Identify which cell holds the provided text, then report its [X, Y] central coordinate. 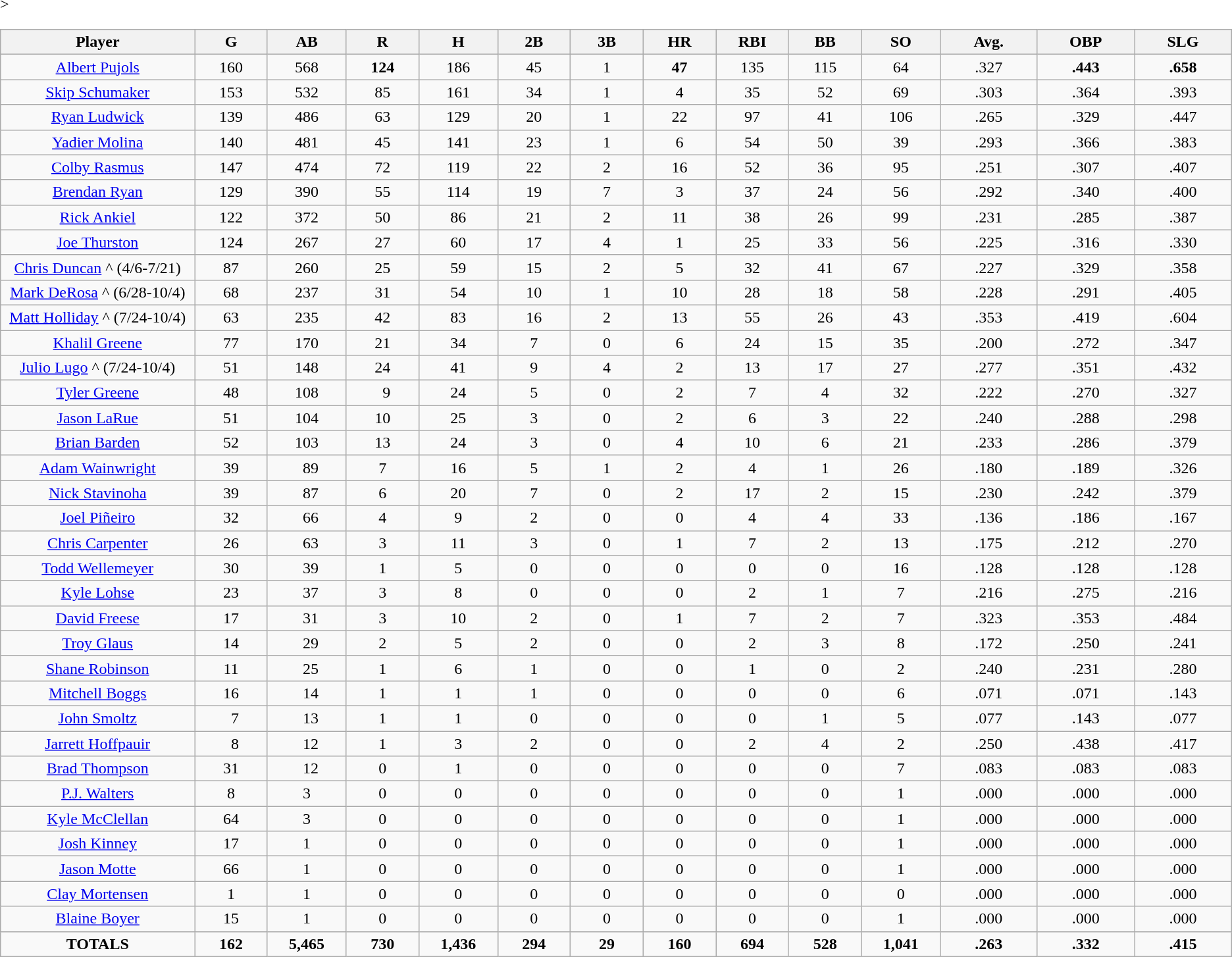
Brian Barden [97, 443]
Skip Schumaker [97, 92]
58 [901, 292]
.293 [988, 142]
.136 [988, 518]
.307 [1086, 167]
95 [901, 167]
.316 [1086, 242]
.272 [1086, 343]
.167 [1183, 518]
36 [825, 167]
390 [307, 192]
TOTALS [97, 944]
Shane Robinson [97, 668]
86 [458, 217]
.241 [1183, 643]
HR [679, 42]
Josh Kinney [97, 844]
H [458, 42]
.438 [1086, 743]
Ryan Ludwick [97, 117]
.212 [1086, 543]
19 [534, 192]
R [383, 42]
RBI [753, 42]
.443 [1086, 67]
.298 [1183, 418]
694 [753, 944]
Joe Thurston [97, 242]
153 [232, 92]
Joel Piñeiro [97, 518]
.415 [1183, 944]
18 [825, 292]
SO [901, 42]
260 [307, 267]
48 [232, 393]
Mitchell Boggs [97, 693]
Jarrett Hoffpauir [97, 743]
.658 [1183, 67]
.175 [988, 543]
99 [901, 217]
5,465 [307, 944]
.286 [1086, 443]
528 [825, 944]
Khalil Greene [97, 343]
67 [901, 267]
AB [307, 42]
.405 [1183, 292]
.275 [1086, 593]
.447 [1183, 117]
.285 [1086, 217]
42 [383, 317]
G [232, 42]
139 [232, 117]
486 [307, 117]
.222 [988, 393]
.172 [988, 643]
108 [307, 393]
114 [458, 192]
122 [232, 217]
1,041 [901, 944]
730 [383, 944]
.242 [1086, 493]
Chris Duncan ^ (4/6-7/21) [97, 267]
.340 [1086, 192]
3B [607, 42]
60 [458, 242]
.432 [1183, 368]
474 [307, 167]
97 [753, 117]
119 [458, 167]
.326 [1183, 468]
.366 [1086, 142]
69 [901, 92]
38 [753, 217]
.263 [988, 944]
Player [97, 42]
Nick Stavinoha [97, 493]
294 [534, 944]
Brad Thompson [97, 769]
P.J. Walters [97, 794]
141 [458, 142]
.228 [988, 292]
104 [307, 418]
.225 [988, 242]
.288 [1086, 418]
Julio Lugo ^ (7/24-10/4) [97, 368]
28 [753, 292]
.419 [1086, 317]
106 [901, 117]
77 [232, 343]
161 [458, 92]
.265 [988, 117]
148 [307, 368]
Clay Mortensen [97, 894]
Tyler Greene [97, 393]
Jason Motte [97, 869]
2B [534, 42]
85 [383, 92]
186 [458, 67]
170 [307, 343]
Kyle McClellan [97, 819]
481 [307, 142]
532 [307, 92]
.330 [1183, 242]
.358 [1183, 267]
Matt Holliday ^ (7/24-10/4) [97, 317]
.604 [1183, 317]
.393 [1183, 92]
267 [307, 242]
.180 [988, 468]
Blaine Boyer [97, 919]
.347 [1183, 343]
59 [458, 267]
Avg. [988, 42]
115 [825, 67]
235 [307, 317]
162 [232, 944]
.277 [988, 368]
.251 [988, 167]
John Smoltz [97, 718]
72 [383, 167]
568 [307, 67]
Jason LaRue [97, 418]
.417 [1183, 743]
.303 [988, 92]
89 [307, 468]
47 [679, 67]
Mark DeRosa ^ (6/28-10/4) [97, 292]
135 [753, 67]
.227 [988, 267]
Kyle Lohse [97, 593]
Colby Rasmus [97, 167]
.364 [1086, 92]
Todd Wellemeyer [97, 568]
Troy Glaus [97, 643]
83 [458, 317]
Adam Wainwright [97, 468]
30 [232, 568]
.292 [988, 192]
.189 [1086, 468]
OBP [1086, 42]
.291 [1086, 292]
.383 [1183, 142]
.332 [1086, 944]
1,436 [458, 944]
.280 [1183, 668]
68 [232, 292]
.387 [1183, 217]
Brendan Ryan [97, 192]
.407 [1183, 167]
Chris Carpenter [97, 543]
237 [307, 292]
103 [307, 443]
.230 [988, 493]
.484 [1183, 618]
43 [901, 317]
.351 [1086, 368]
372 [307, 217]
.323 [988, 618]
140 [232, 142]
BB [825, 42]
David Freese [97, 618]
Albert Pujols [97, 67]
.233 [988, 443]
.186 [1086, 518]
.200 [988, 343]
SLG [1183, 42]
Yadier Molina [97, 142]
Rick Ankiel [97, 217]
.400 [1183, 192]
147 [232, 167]
